Capture the cell that displays the provided text and extract its [X, Y] central coordinate. 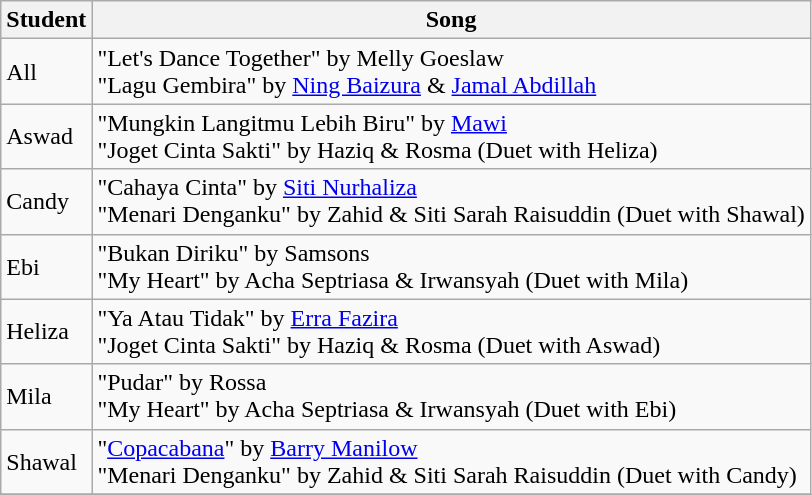
Mila [46, 396]
Aswad [46, 136]
Heliza [46, 332]
All [46, 72]
Ebi [46, 266]
"Ya Atau Tidak" by Erra Fazira "Joget Cinta Sakti" by Haziq & Rosma (Duet with Aswad) [452, 332]
Candy [46, 202]
Shawal [46, 462]
"Pudar" by Rossa "My Heart" by Acha Septriasa & Irwansyah (Duet with Ebi) [452, 396]
"Cahaya Cinta" by Siti Nurhaliza "Menari Denganku" by Zahid & Siti Sarah Raisuddin (Duet with Shawal) [452, 202]
Student [46, 20]
Song [452, 20]
"Mungkin Langitmu Lebih Biru" by Mawi "Joget Cinta Sakti" by Haziq & Rosma (Duet with Heliza) [452, 136]
"Copacabana" by Barry Manilow "Menari Denganku" by Zahid & Siti Sarah Raisuddin (Duet with Candy) [452, 462]
"Let's Dance Together" by Melly Goeslaw "Lagu Gembira" by Ning Baizura & Jamal Abdillah [452, 72]
"Bukan Diriku" by Samsons "My Heart" by Acha Septriasa & Irwansyah (Duet with Mila) [452, 266]
